Capture the cell that displays the provided text and extract its [x, y] central coordinate. 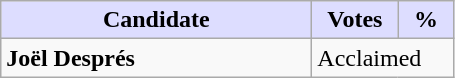
Joël Després [156, 58]
% [426, 20]
Candidate [156, 20]
Votes [355, 20]
Acclaimed [383, 58]
